Determine the (X, Y) coordinate at the center of the cell enclosing the given text.  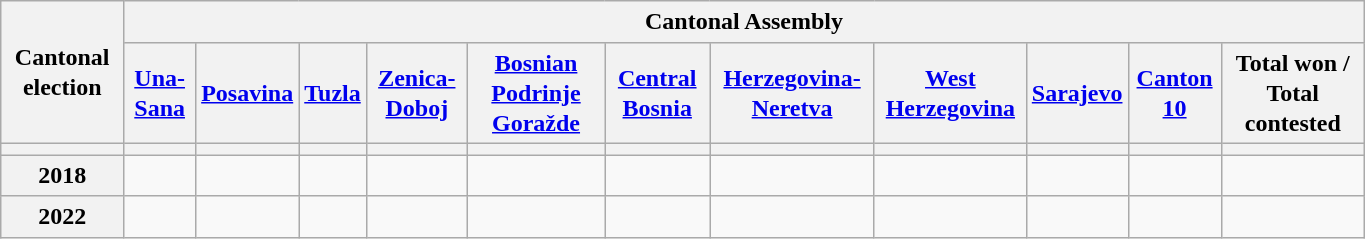
Una-Sana (160, 93)
Zenica-Doboj (416, 93)
West Herzegovina (950, 93)
Herzegovina-Neretva (792, 93)
Central Bosnia (658, 93)
Posavina (248, 93)
Bosnian Podrinje Goražde (536, 93)
Canton 10 (1174, 93)
2018 (62, 176)
Cantonal election (62, 72)
Sarajevo (1077, 93)
Tuzla (333, 93)
Cantonal Assembly (744, 22)
Total won / Total contested (1292, 93)
2022 (62, 216)
